Detect which cell encompasses the target text, then output its [x, y] center coordinate. 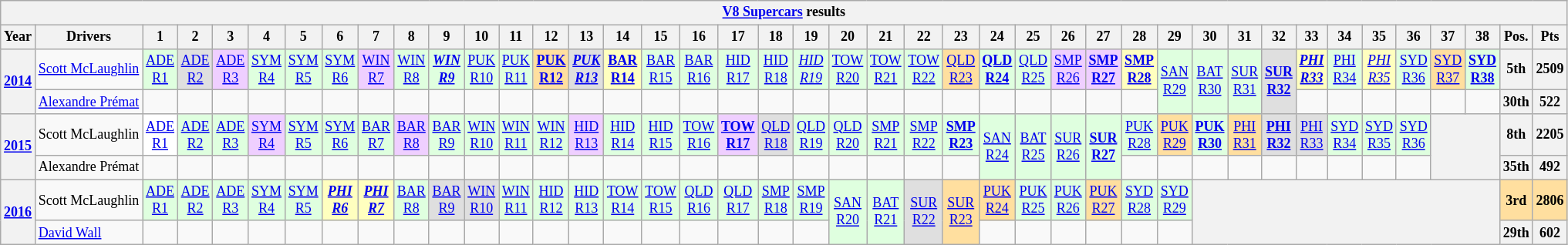
HIDR12 [551, 200]
QLDR20 [847, 135]
Pos. [1516, 37]
23 [961, 37]
TOWR16 [699, 135]
14 [623, 37]
27 [1103, 37]
2806 [1550, 200]
19 [811, 37]
QLDR18 [776, 135]
31 [1245, 37]
35th [1516, 168]
2014 [19, 82]
8 [411, 37]
522 [1550, 102]
PHIR35 [1379, 69]
TOWR17 [738, 135]
5 [303, 37]
HIDR17 [738, 69]
TOWR20 [847, 69]
SMPR26 [1067, 69]
20 [847, 37]
SMPR21 [885, 135]
Year [19, 37]
SMPR28 [1140, 69]
SURR31 [1245, 82]
30 [1209, 37]
24 [997, 37]
PUKR29 [1174, 135]
HIDR18 [776, 69]
SMPR27 [1103, 69]
WINR7 [376, 69]
29th [1516, 233]
PHIR32 [1279, 135]
PUKR25 [1034, 200]
492 [1550, 168]
TOWR22 [924, 69]
PUKR13 [586, 69]
18 [776, 37]
3rd [1516, 200]
SYDR28 [1140, 200]
PUKR11 [517, 69]
TOWR15 [660, 200]
25 [1034, 37]
V8 Supercars results [784, 12]
PUKR24 [997, 200]
15 [660, 37]
29 [1174, 37]
David Wall [88, 233]
SYDR38 [1482, 69]
QLDR16 [699, 200]
BARR14 [623, 69]
SANR29 [1174, 82]
SANR20 [847, 213]
602 [1550, 233]
17 [738, 37]
BATR21 [885, 213]
HIDR14 [623, 135]
QLDR17 [738, 200]
3 [231, 37]
TOWR14 [623, 200]
PHIR6 [340, 200]
30th [1516, 102]
10 [481, 37]
PUKR28 [1140, 135]
PUKR12 [551, 69]
PUKR27 [1103, 200]
TOWR21 [885, 69]
2 [195, 37]
QLDR25 [1034, 69]
SMPR23 [961, 135]
QLDR24 [997, 69]
12 [551, 37]
SMPR19 [811, 200]
PUKR26 [1067, 200]
26 [1067, 37]
6 [340, 37]
SYDR37 [1448, 69]
PUKR30 [1209, 135]
BARR15 [660, 69]
QLDR23 [961, 69]
SMPR18 [776, 200]
WINR8 [411, 69]
SYDR35 [1379, 135]
4 [267, 37]
SURR27 [1103, 146]
WINR9 [447, 69]
34 [1345, 37]
PUKR10 [481, 69]
36 [1413, 37]
2015 [19, 146]
2509 [1550, 69]
9 [447, 37]
38 [1482, 37]
SURR22 [924, 213]
SMPR22 [924, 135]
37 [1448, 37]
21 [885, 37]
BARR7 [376, 135]
PHIR7 [376, 200]
WINR12 [551, 135]
32 [1279, 37]
Pts [1550, 37]
SYDR34 [1345, 135]
2016 [19, 213]
7 [376, 37]
HIDR15 [660, 135]
PHIR31 [1245, 135]
2205 [1550, 135]
SURR26 [1067, 146]
SURR32 [1279, 82]
1 [160, 37]
28 [1140, 37]
BATR25 [1034, 146]
QLDR19 [811, 135]
5th [1516, 69]
Drivers [88, 37]
16 [699, 37]
HIDR19 [811, 69]
SANR24 [997, 146]
13 [586, 37]
33 [1311, 37]
SURR23 [961, 213]
BATR30 [1209, 82]
22 [924, 37]
PHIR34 [1345, 69]
8th [1516, 135]
SYDR29 [1174, 200]
BARR16 [699, 69]
35 [1379, 37]
11 [517, 37]
